For the text-containing cell, return its midpoint in [x, y] coordinate format. 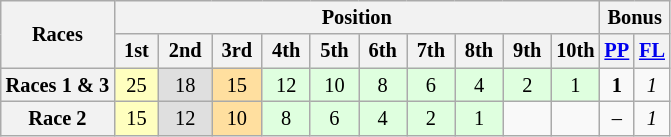
5th [334, 51]
3rd [237, 51]
Races [58, 34]
25 [136, 85]
Bonus [635, 17]
6th [382, 51]
1st [136, 51]
4th [286, 51]
7th [431, 51]
2nd [186, 51]
8th [479, 51]
PP [618, 51]
Position [356, 17]
10th [575, 51]
– [618, 118]
9th [527, 51]
Race 2 [58, 118]
18 [186, 85]
Races 1 & 3 [58, 85]
FL [652, 51]
